Return the (x, y) coordinate for the center point of the cell that contains the specified text.  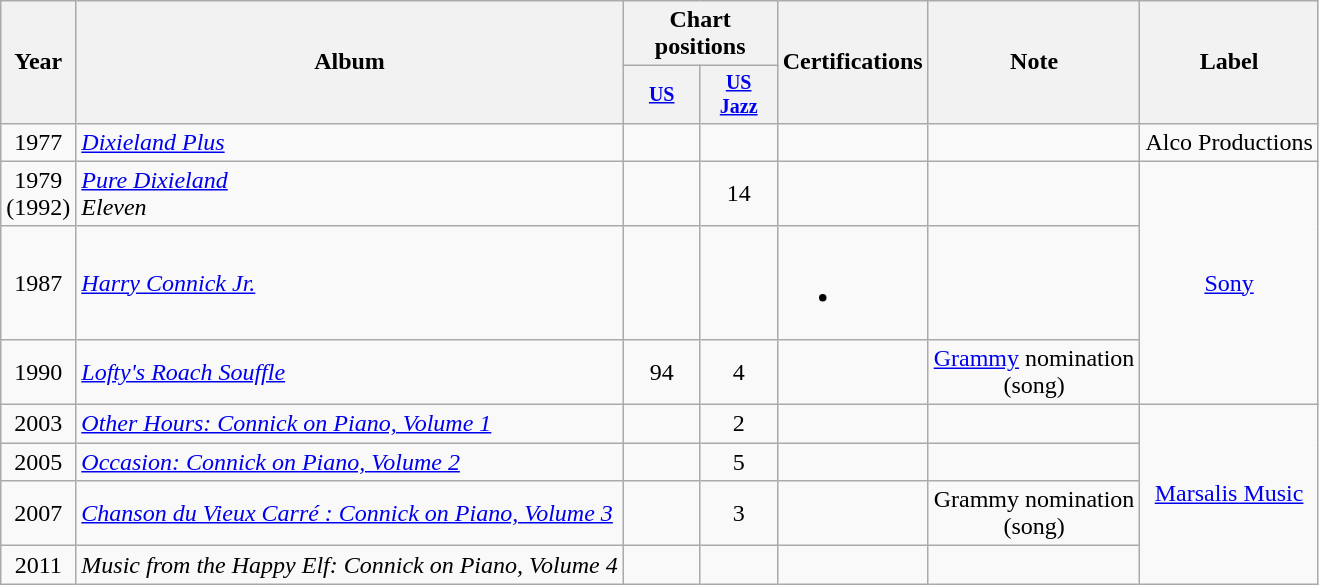
1987 (38, 282)
Chart positions (700, 34)
US (662, 94)
Chanson du Vieux Carré : Connick on Piano, Volume 3 (350, 514)
Note (1034, 62)
Label (1229, 62)
2 (738, 424)
4 (738, 372)
3 (738, 514)
Certifications (852, 62)
2007 (38, 514)
2003 (38, 424)
Occasion: Connick on Piano, Volume 2 (350, 462)
Pure Dixieland Eleven (350, 194)
Dixieland Plus (350, 142)
Year (38, 62)
Alco Productions (1229, 142)
2011 (38, 565)
5 (738, 462)
Sony (1229, 282)
Marsalis Music (1229, 494)
Music from the Happy Elf: Connick on Piano, Volume 4 (350, 565)
US Jazz (738, 94)
1979(1992) (38, 194)
1990 (38, 372)
2005 (38, 462)
Lofty's Roach Souffle (350, 372)
Harry Connick Jr. (350, 282)
Album (350, 62)
14 (738, 194)
1977 (38, 142)
94 (662, 372)
Other Hours: Connick on Piano, Volume 1 (350, 424)
